Capture the cell that displays the provided text and extract its (x, y) central coordinate. 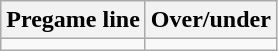
Over/under (210, 20)
Pregame line (74, 20)
